Output the [X, Y] coordinate of the center of the cell containing the given text.  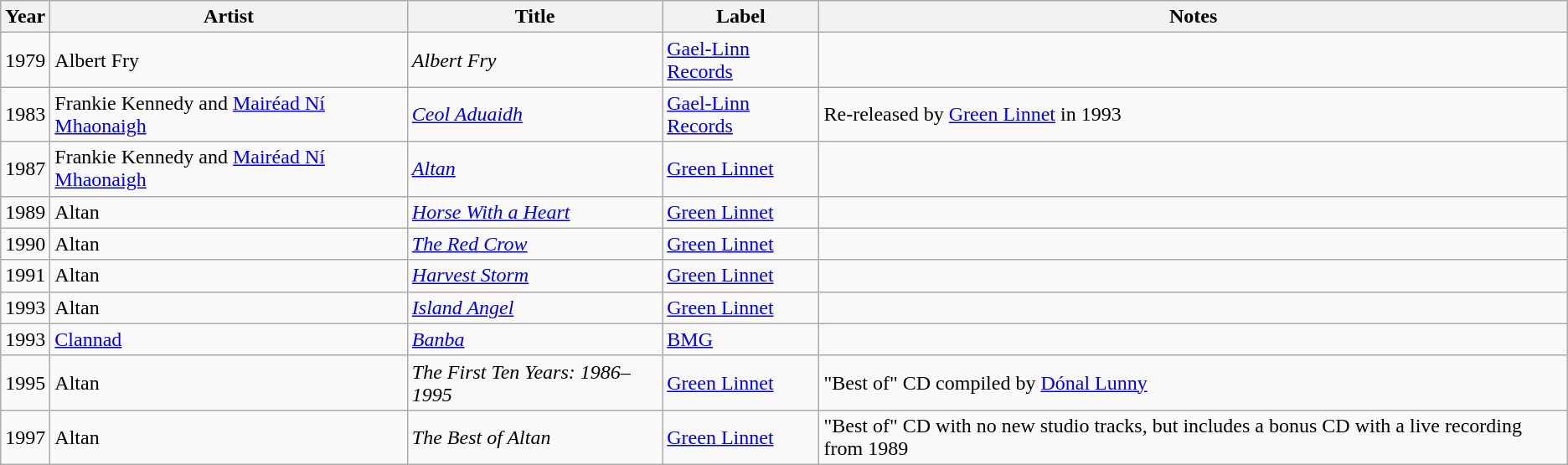
Year [25, 17]
Harvest Storm [534, 276]
Re-released by Green Linnet in 1993 [1193, 114]
BMG [740, 339]
Artist [229, 17]
1979 [25, 60]
"Best of" CD with no new studio tracks, but includes a bonus CD with a live recording from 1989 [1193, 437]
Ceol Aduaidh [534, 114]
The Best of Altan [534, 437]
1990 [25, 244]
1997 [25, 437]
1987 [25, 169]
"Best of" CD compiled by Dónal Lunny [1193, 382]
The First Ten Years: 1986–1995 [534, 382]
1989 [25, 212]
Title [534, 17]
Banba [534, 339]
1983 [25, 114]
Horse With a Heart [534, 212]
Island Angel [534, 307]
Notes [1193, 17]
1995 [25, 382]
The Red Crow [534, 244]
Clannad [229, 339]
1991 [25, 276]
Label [740, 17]
